Determine the (X, Y) coordinate at the center of the cell enclosing the given text.  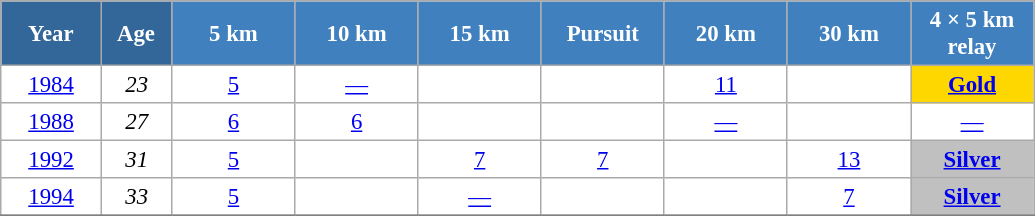
30 km (848, 34)
4 × 5 km relay (972, 34)
23 (136, 85)
1992 (52, 160)
15 km (480, 34)
Gold (972, 85)
33 (136, 197)
10 km (356, 34)
5 km (234, 34)
1984 (52, 85)
27 (136, 122)
1994 (52, 197)
31 (136, 160)
Age (136, 34)
11 (726, 85)
Year (52, 34)
20 km (726, 34)
1988 (52, 122)
Pursuit (602, 34)
13 (848, 160)
